Pinpoint the cell where the given text exists, returning its (X, Y) midpoint coordinate. 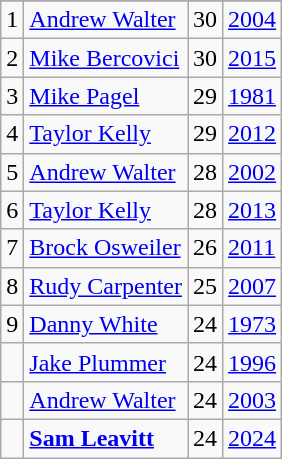
1996 (252, 362)
6 (12, 210)
2013 (252, 210)
Mike Pagel (106, 96)
1981 (252, 96)
2003 (252, 400)
Brock Osweiler (106, 248)
9 (12, 324)
7 (12, 248)
Danny White (106, 324)
2004 (252, 20)
2012 (252, 134)
2015 (252, 58)
2024 (252, 438)
2 (12, 58)
1 (12, 20)
26 (206, 248)
5 (12, 172)
3 (12, 96)
1973 (252, 324)
25 (206, 286)
2002 (252, 172)
Rudy Carpenter (106, 286)
2011 (252, 248)
8 (12, 286)
Mike Bercovici (106, 58)
4 (12, 134)
2007 (252, 286)
Jake Plummer (106, 362)
Sam Leavitt (106, 438)
